Capture the cell that displays the provided text and extract its (x, y) central coordinate. 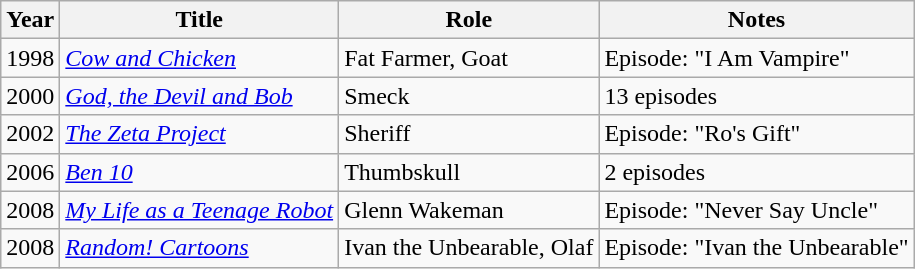
Title (200, 20)
Episode: "Ro's Gift" (756, 134)
Fat Farmer, Goat (469, 58)
2006 (30, 172)
Year (30, 20)
1998 (30, 58)
Episode: "Ivan the Unbearable" (756, 248)
Role (469, 20)
Ben 10 (200, 172)
Ivan the Unbearable, Olaf (469, 248)
Cow and Chicken (200, 58)
My Life as a Teenage Robot (200, 210)
Glenn Wakeman (469, 210)
Smeck (469, 96)
2002 (30, 134)
Episode: "I Am Vampire" (756, 58)
Episode: "Never Say Uncle" (756, 210)
2000 (30, 96)
The Zeta Project (200, 134)
Sheriff (469, 134)
Notes (756, 20)
God, the Devil and Bob (200, 96)
Thumbskull (469, 172)
2 episodes (756, 172)
13 episodes (756, 96)
Random! Cartoons (200, 248)
